Determine the (X, Y) coordinate at the center of the cell enclosing the given text.  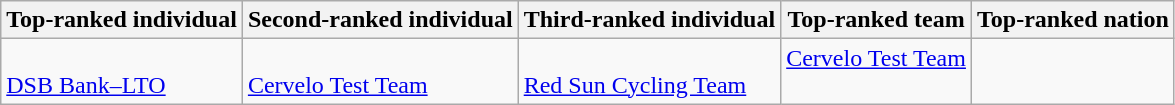
Second-ranked individual (380, 20)
Top-ranked team (876, 20)
Red Sun Cycling Team (649, 72)
Top-ranked individual (122, 20)
DSB Bank–LTO (122, 72)
Top-ranked nation (1072, 20)
Third-ranked individual (649, 20)
